Locate the cell with the specified text and output its [x, y] center coordinate. 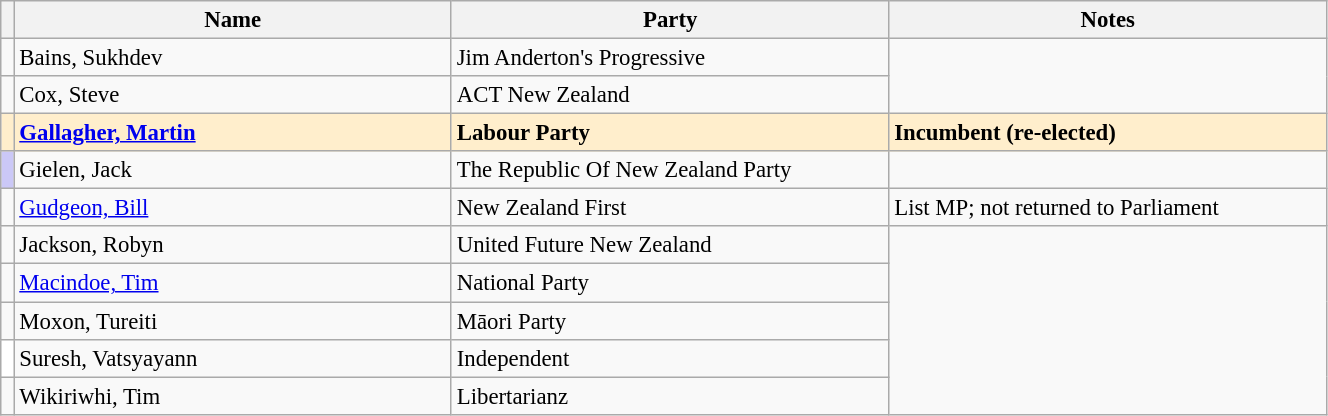
Independent [670, 358]
Gallagher, Martin [232, 133]
The Republic Of New Zealand Party [670, 170]
United Future New Zealand [670, 245]
Māori Party [670, 321]
ACT New Zealand [670, 95]
National Party [670, 283]
Labour Party [670, 133]
List MP; not returned to Parliament [1108, 208]
Moxon, Tureiti [232, 321]
Name [232, 20]
Jackson, Robyn [232, 245]
Wikiriwhi, Tim [232, 396]
Party [670, 20]
Gudgeon, Bill [232, 208]
Libertarianz [670, 396]
Cox, Steve [232, 95]
Notes [1108, 20]
Gielen, Jack [232, 170]
Bains, Sukhdev [232, 58]
Incumbent (re-elected) [1108, 133]
Macindoe, Tim [232, 283]
Jim Anderton's Progressive [670, 58]
New Zealand First [670, 208]
Suresh, Vatsyayann [232, 358]
